From the cell containing the given text, extract its center point as (x, y) coordinate. 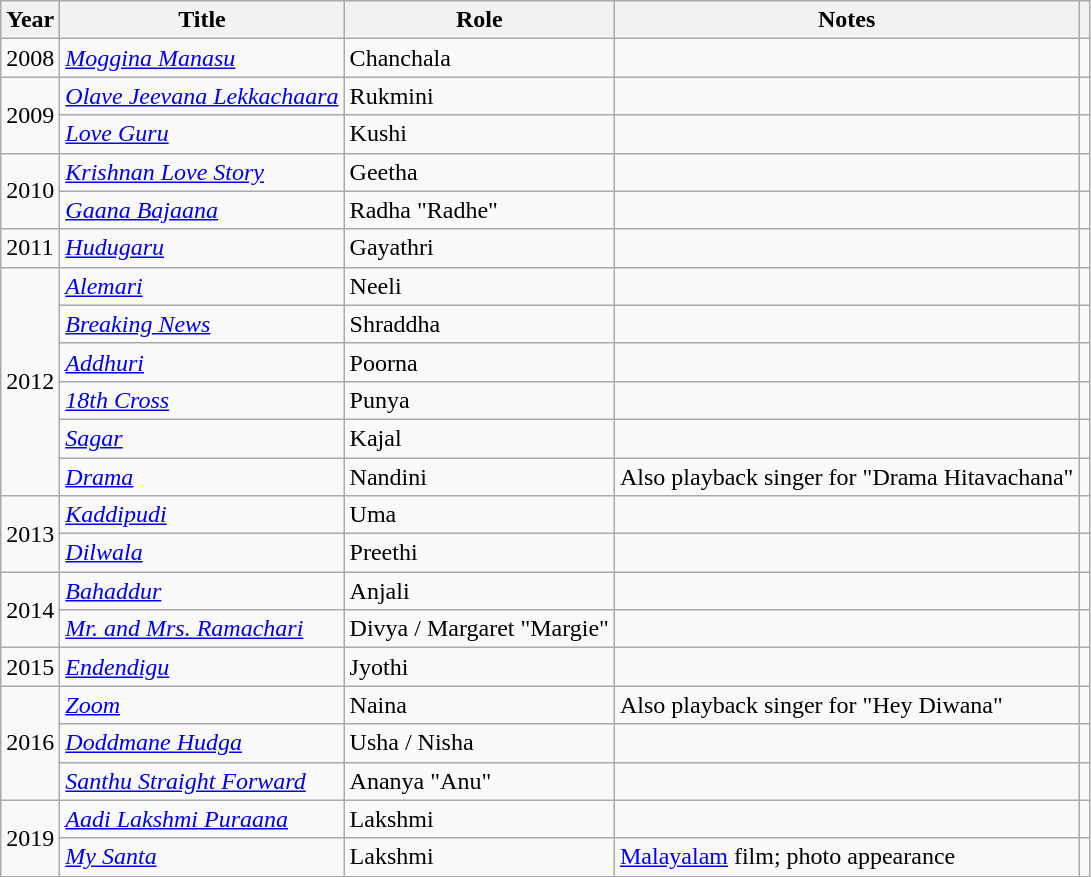
Punya (479, 400)
Year (30, 20)
Usha / Nisha (479, 743)
Olave Jeevana Lekkachaara (202, 96)
Naina (479, 705)
Role (479, 20)
Dilwala (202, 553)
Radha "Radhe" (479, 210)
2010 (30, 191)
Moggina Manasu (202, 58)
2014 (30, 610)
2015 (30, 667)
Santhu Straight Forward (202, 781)
Mr. and Mrs. Ramachari (202, 629)
Divya / Margaret "Margie" (479, 629)
Endendigu (202, 667)
Kaddipudi (202, 515)
18th Cross (202, 400)
Jyothi (479, 667)
Preethi (479, 553)
Also playback singer for "Hey Diwana" (846, 705)
2009 (30, 115)
2019 (30, 838)
Alemari (202, 286)
Krishnan Love Story (202, 172)
Love Guru (202, 134)
Chanchala (479, 58)
2011 (30, 248)
Notes (846, 20)
Aadi Lakshmi Puraana (202, 819)
2008 (30, 58)
2016 (30, 743)
Drama (202, 477)
Malayalam film; photo appearance (846, 857)
Neeli (479, 286)
2012 (30, 381)
Nandini (479, 477)
Shraddha (479, 324)
Kushi (479, 134)
Gaana Bajaana (202, 210)
Addhuri (202, 362)
Anjali (479, 591)
Doddmane Hudga (202, 743)
Gayathri (479, 248)
Rukmini (479, 96)
Geetha (479, 172)
Bahaddur (202, 591)
Breaking News (202, 324)
2013 (30, 534)
Zoom (202, 705)
Hudugaru (202, 248)
Poorna (479, 362)
Title (202, 20)
Ananya "Anu" (479, 781)
My Santa (202, 857)
Kajal (479, 438)
Also playback singer for "Drama Hitavachana" (846, 477)
Uma (479, 515)
Sagar (202, 438)
